Identify which cell holds the provided text, then report its (X, Y) central coordinate. 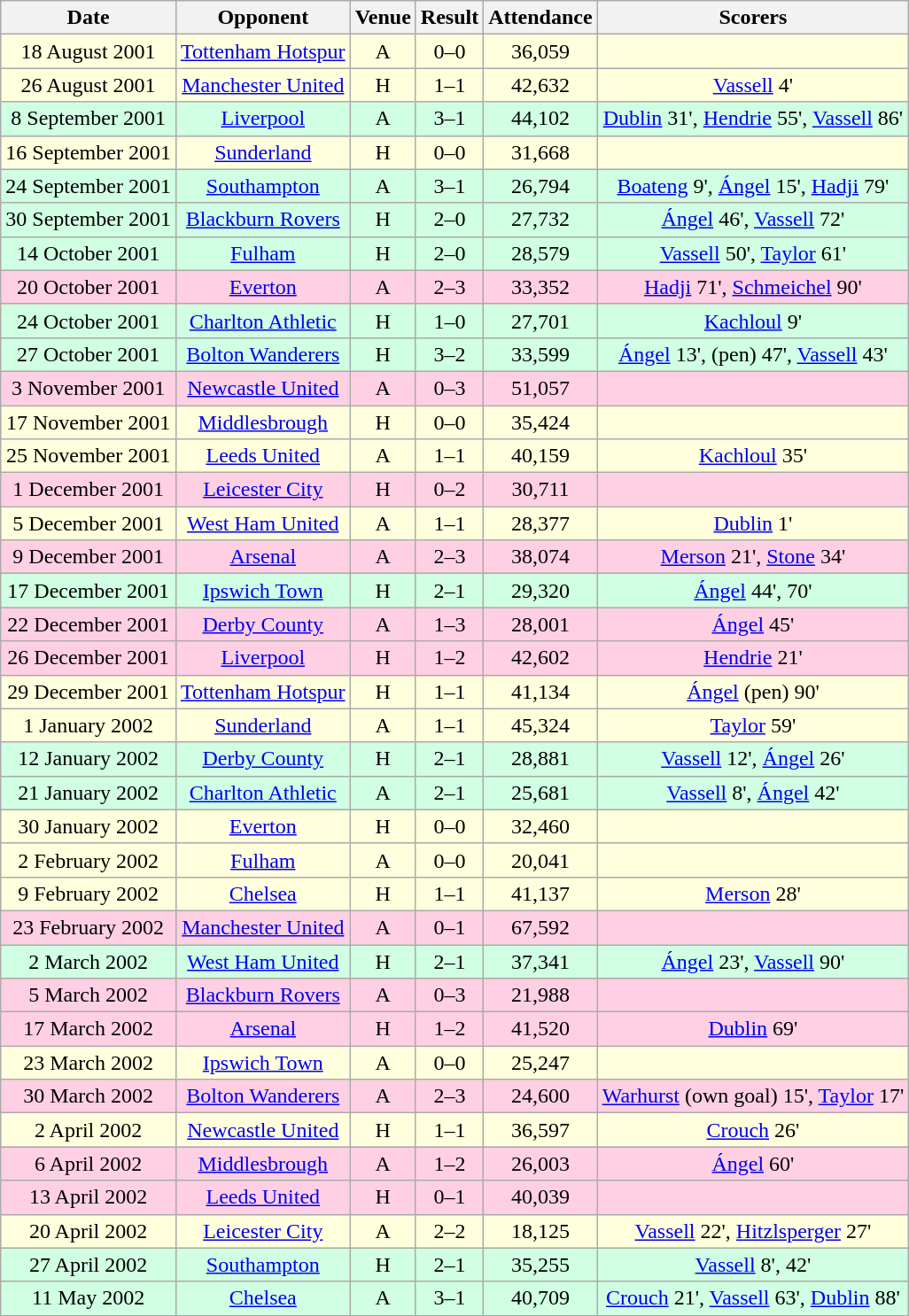
Crouch 21', Vassell 63', Dublin 88' (753, 1298)
42,602 (540, 658)
27 October 2001 (89, 354)
6 April 2002 (89, 1164)
Venue (383, 18)
44,102 (540, 119)
23 March 2002 (89, 1063)
36,059 (540, 51)
30,711 (540, 490)
Date (89, 18)
11 May 2002 (89, 1298)
17 March 2002 (89, 1029)
38,074 (540, 557)
25 November 2001 (89, 456)
27 April 2002 (89, 1265)
Attendance (540, 18)
28,377 (540, 523)
26,003 (540, 1164)
Vassell 8', 42' (753, 1265)
28,881 (540, 759)
21 January 2002 (89, 793)
1 December 2001 (89, 490)
Warhurst (own goal) 15', Taylor 17' (753, 1096)
9 February 2002 (89, 894)
Vassell 12', Ángel 26' (753, 759)
Dublin 1' (753, 523)
Crouch 26' (753, 1130)
Hadji 71', Schmeichel 90' (753, 287)
45,324 (540, 725)
Kachloul 9' (753, 321)
18 August 2001 (89, 51)
27,701 (540, 321)
31,668 (540, 152)
5 March 2002 (89, 995)
Vassell 4' (753, 85)
1 January 2002 (89, 725)
1–0 (449, 321)
5 December 2001 (89, 523)
14 October 2001 (89, 253)
Ángel (pen) 90' (753, 692)
29,320 (540, 591)
24 October 2001 (89, 321)
2 March 2002 (89, 961)
40,039 (540, 1197)
35,424 (540, 422)
28,579 (540, 253)
35,255 (540, 1265)
17 November 2001 (89, 422)
51,057 (540, 388)
2–2 (449, 1231)
Merson 28' (753, 894)
Ángel 44', 70' (753, 591)
24 September 2001 (89, 186)
18,125 (540, 1231)
40,159 (540, 456)
Vassell 22', Hitzlsperger 27' (753, 1231)
Ángel 60' (753, 1164)
25,247 (540, 1063)
8 September 2001 (89, 119)
Vassell 50', Taylor 61' (753, 253)
3 November 2001 (89, 388)
1–3 (449, 624)
33,352 (540, 287)
Dublin 31', Hendrie 55', Vassell 86' (753, 119)
23 February 2002 (89, 927)
41,134 (540, 692)
41,520 (540, 1029)
20 October 2001 (89, 287)
Kachloul 35' (753, 456)
41,137 (540, 894)
Hendrie 21' (753, 658)
32,460 (540, 826)
28,001 (540, 624)
Ángel 45' (753, 624)
9 December 2001 (89, 557)
24,600 (540, 1096)
Ángel 46', Vassell 72' (753, 220)
0–2 (449, 490)
30 March 2002 (89, 1096)
17 December 2001 (89, 591)
12 January 2002 (89, 759)
Merson 21', Stone 34' (753, 557)
40,709 (540, 1298)
67,592 (540, 927)
Scorers (753, 18)
42,632 (540, 85)
26 August 2001 (89, 85)
Taylor 59' (753, 725)
25,681 (540, 793)
3–2 (449, 354)
20 April 2002 (89, 1231)
21,988 (540, 995)
30 September 2001 (89, 220)
29 December 2001 (89, 692)
2 April 2002 (89, 1130)
2 February 2002 (89, 860)
30 January 2002 (89, 826)
Vassell 8', Ángel 42' (753, 793)
Ángel 23', Vassell 90' (753, 961)
36,597 (540, 1130)
33,599 (540, 354)
27,732 (540, 220)
16 September 2001 (89, 152)
22 December 2001 (89, 624)
26,794 (540, 186)
26 December 2001 (89, 658)
Boateng 9', Ángel 15', Hadji 79' (753, 186)
13 April 2002 (89, 1197)
20,041 (540, 860)
Ángel 13', (pen) 47', Vassell 43' (753, 354)
Opponent (262, 18)
Result (449, 18)
Dublin 69' (753, 1029)
37,341 (540, 961)
